Capture the cell that displays the provided text and extract its [x, y] central coordinate. 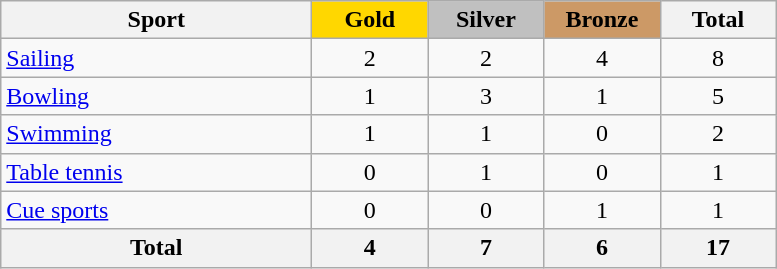
Sport [156, 20]
Bowling [156, 96]
5 [718, 96]
Sailing [156, 58]
17 [718, 248]
6 [602, 248]
3 [486, 96]
Table tennis [156, 172]
Swimming [156, 134]
7 [486, 248]
8 [718, 58]
Gold [370, 20]
Cue sports [156, 210]
Silver [486, 20]
Bronze [602, 20]
